Detect which cell encompasses the target text, then output its (x, y) center coordinate. 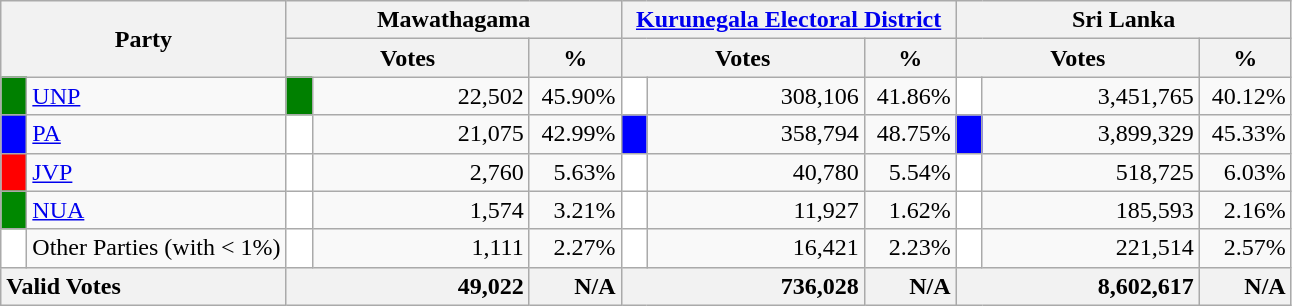
3,451,765 (1090, 96)
736,028 (742, 286)
3.21% (575, 210)
2.23% (910, 248)
Sri Lanka (1124, 20)
NUA (156, 210)
49,022 (408, 286)
Mawathagama (454, 20)
21,075 (420, 134)
358,794 (756, 134)
2,760 (420, 172)
Party (144, 39)
16,421 (756, 248)
11,927 (756, 210)
1,574 (420, 210)
40,780 (756, 172)
UNP (156, 96)
2.16% (1245, 210)
8,602,617 (1078, 286)
22,502 (420, 96)
Other Parties (with < 1%) (156, 248)
JVP (156, 172)
185,593 (1090, 210)
2.57% (1245, 248)
Kurunegala Electoral District (788, 20)
41.86% (910, 96)
42.99% (575, 134)
2.27% (575, 248)
Valid Votes (144, 286)
48.75% (910, 134)
1.62% (910, 210)
308,106 (756, 96)
1,111 (420, 248)
45.33% (1245, 134)
6.03% (1245, 172)
40.12% (1245, 96)
5.63% (575, 172)
3,899,329 (1090, 134)
518,725 (1090, 172)
221,514 (1090, 248)
5.54% (910, 172)
45.90% (575, 96)
PA (156, 134)
